Find where the given text appears and provide that cell's center as [X, Y] coordinate. 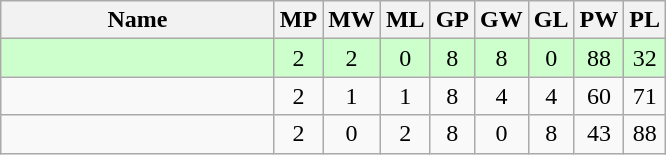
PW [599, 20]
MP [298, 20]
GL [551, 20]
GP [452, 20]
60 [599, 96]
PL [645, 20]
ML [405, 20]
32 [645, 58]
MW [352, 20]
GW [502, 20]
43 [599, 134]
71 [645, 96]
Name [138, 20]
